Capture the cell that displays the provided text and extract its [X, Y] central coordinate. 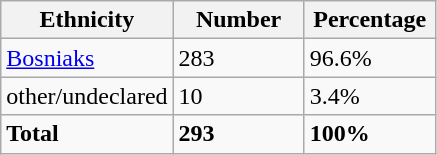
Ethnicity [87, 20]
293 [238, 134]
other/undeclared [87, 96]
283 [238, 58]
Bosniaks [87, 58]
Percentage [370, 20]
Total [87, 134]
100% [370, 134]
Number [238, 20]
3.4% [370, 96]
10 [238, 96]
96.6% [370, 58]
